Output the [x, y] coordinate of the center of the cell containing the given text.  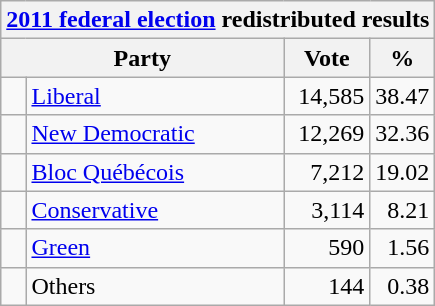
12,269 [327, 134]
Liberal [155, 96]
590 [327, 248]
2011 federal election redistributed results [218, 20]
Others [155, 286]
0.38 [402, 286]
Bloc Québécois [155, 172]
19.02 [402, 172]
32.36 [402, 134]
Conservative [155, 210]
1.56 [402, 248]
Party [142, 58]
Vote [327, 58]
38.47 [402, 96]
14,585 [327, 96]
Green [155, 248]
% [402, 58]
3,114 [327, 210]
7,212 [327, 172]
New Democratic [155, 134]
8.21 [402, 210]
144 [327, 286]
